Find where the given text appears and provide that cell's center as (X, Y) coordinate. 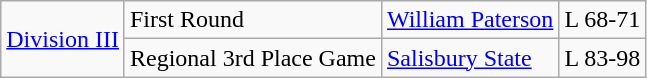
Division III (63, 39)
First Round (252, 20)
Salisbury State (470, 58)
L 68-71 (602, 20)
L 83-98 (602, 58)
Regional 3rd Place Game (252, 58)
William Paterson (470, 20)
